Determine the [X, Y] coordinate at the center of the cell enclosing the given text.  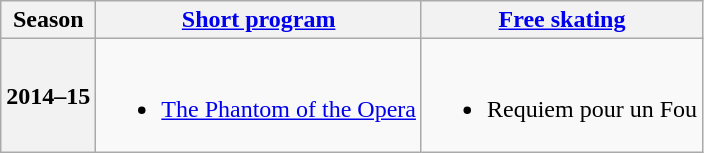
Short program [259, 20]
Requiem pour un Fou [562, 96]
Free skating [562, 20]
The Phantom of the Opera [259, 96]
2014–15 [48, 96]
Season [48, 20]
